From the cell containing the given text, extract its center point as (x, y) coordinate. 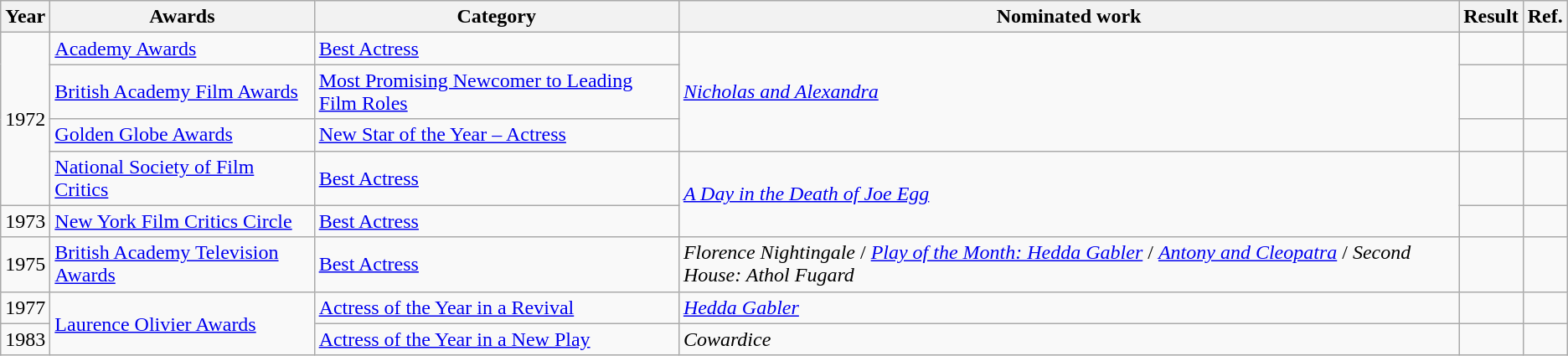
Awards (183, 17)
Academy Awards (183, 49)
Hedda Gabler (1069, 307)
1977 (25, 307)
1983 (25, 339)
New York Film Critics Circle (183, 221)
New Star of the Year – Actress (496, 135)
British Academy Television Awards (183, 265)
Nicholas and Alexandra (1069, 92)
Laurence Olivier Awards (183, 323)
British Academy Film Awards (183, 92)
Category (496, 17)
1972 (25, 119)
A Day in the Death of Joe Egg (1069, 194)
Cowardice (1069, 339)
Actress of the Year in a Revival (496, 307)
Year (25, 17)
Nominated work (1069, 17)
National Society of Film Critics (183, 178)
Golden Globe Awards (183, 135)
1975 (25, 265)
Florence Nightingale / Play of the Month: Hedda Gabler / Antony and Cleopatra / Second House: Athol Fugard (1069, 265)
1973 (25, 221)
Ref. (1545, 17)
Result (1491, 17)
Actress of the Year in a New Play (496, 339)
Most Promising Newcomer to Leading Film Roles (496, 92)
